Scan for the cell matching the given text and deliver its [X, Y] coordinate at center. 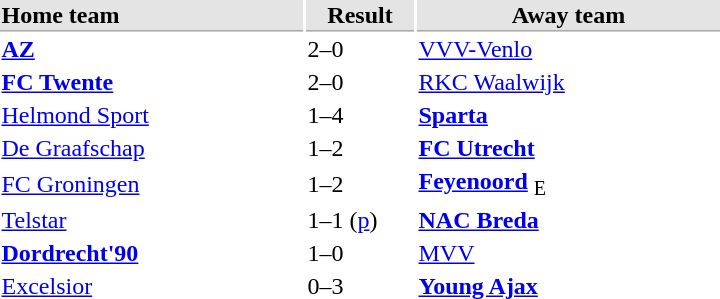
Feyenoord E [568, 184]
FC Twente [152, 83]
1–0 [360, 254]
VVV-Venlo [568, 49]
Telstar [152, 221]
AZ [152, 49]
RKC Waalwijk [568, 83]
1–4 [360, 115]
Away team [568, 16]
Sparta [568, 115]
Helmond Sport [152, 115]
Home team [152, 16]
1–1 (p) [360, 221]
Dordrecht'90 [152, 254]
Result [360, 16]
FC Groningen [152, 184]
NAC Breda [568, 221]
FC Utrecht [568, 149]
MVV [568, 254]
De Graafschap [152, 149]
